Pinpoint the cell where the given text exists, returning its [x, y] midpoint coordinate. 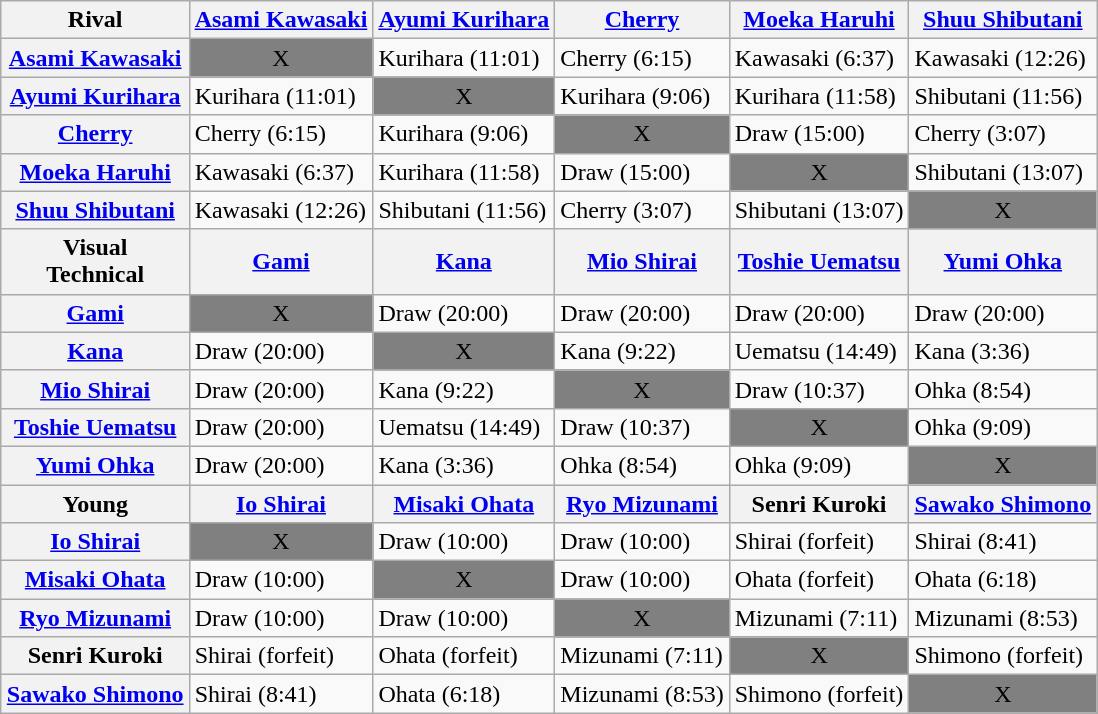
Young [95, 503]
VisualTechnical [95, 262]
Rival [95, 20]
